For the text-containing cell, return its midpoint in (x, y) coordinate format. 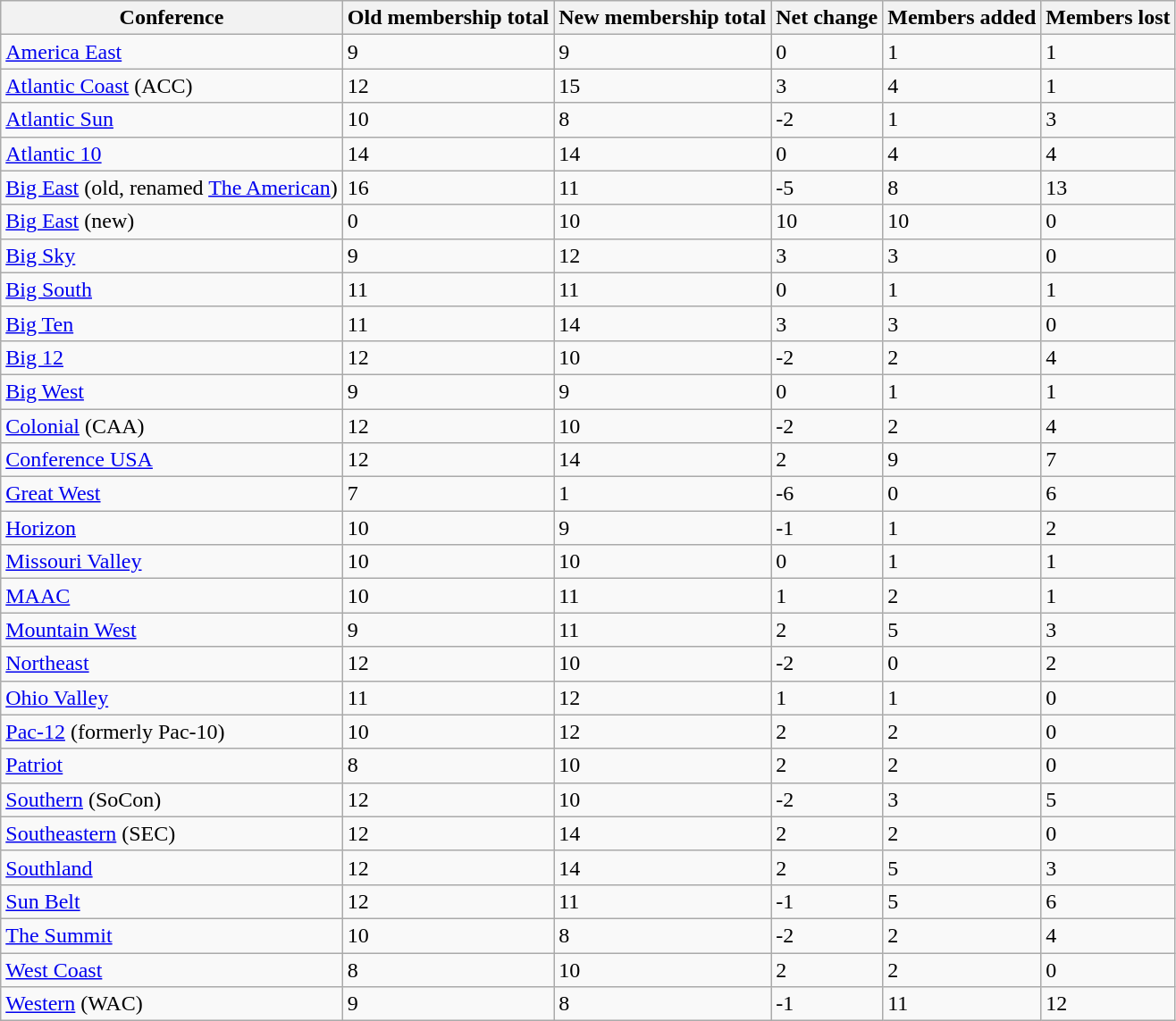
Great West (172, 494)
Southern (SoCon) (172, 799)
Members added (962, 18)
Conference USA (172, 460)
New membership total (663, 18)
13 (1108, 188)
Net change (827, 18)
Big West (172, 391)
MAAC (172, 596)
Pac-12 (formerly Pac-10) (172, 732)
Big Ten (172, 323)
Southeastern (SEC) (172, 833)
Patriot (172, 766)
Mountain West (172, 630)
Atlantic 10 (172, 154)
Ohio Valley (172, 698)
Big South (172, 289)
16 (448, 188)
15 (663, 86)
Northeast (172, 664)
Southland (172, 867)
Members lost (1108, 18)
Sun Belt (172, 901)
Atlantic Sun (172, 120)
Western (WAC) (172, 1004)
Old membership total (448, 18)
Big East (old, renamed The American) (172, 188)
Big East (new) (172, 222)
West Coast (172, 969)
-6 (827, 494)
Big Sky (172, 255)
Big 12 (172, 357)
Atlantic Coast (ACC) (172, 86)
Colonial (CAA) (172, 426)
The Summit (172, 935)
America East (172, 52)
Conference (172, 18)
-5 (827, 188)
Horizon (172, 528)
Missouri Valley (172, 562)
